Find where the given text appears and provide that cell's center as [X, Y] coordinate. 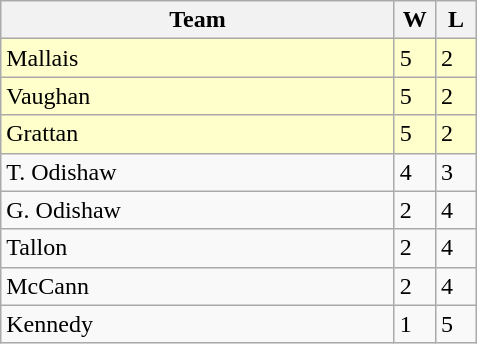
Grattan [198, 134]
Mallais [198, 58]
W [414, 20]
T. Odishaw [198, 172]
Tallon [198, 248]
1 [414, 324]
G. Odishaw [198, 210]
McCann [198, 286]
Team [198, 20]
Vaughan [198, 96]
L [456, 20]
3 [456, 172]
Kennedy [198, 324]
